Scan for the cell matching the given text and deliver its (x, y) coordinate at center. 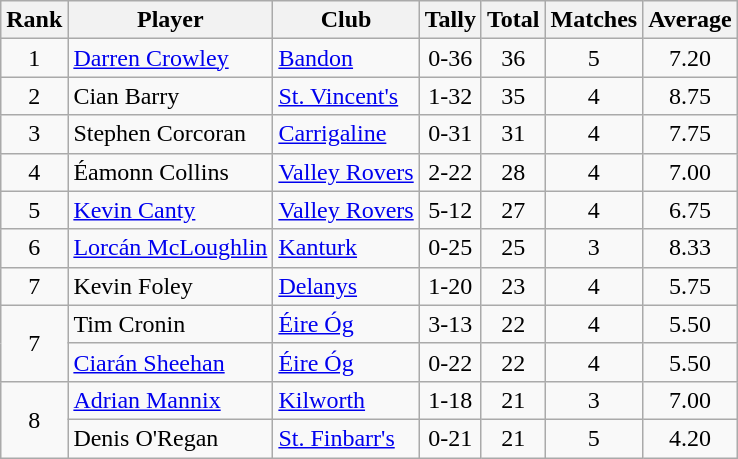
Kevin Foley (170, 286)
Club (346, 20)
1 (34, 58)
7.20 (690, 58)
8 (34, 419)
36 (513, 58)
Darren Crowley (170, 58)
7.75 (690, 134)
Denis O'Regan (170, 438)
Tally (450, 20)
6 (34, 248)
2-22 (450, 172)
Kilworth (346, 400)
0-21 (450, 438)
0-36 (450, 58)
Éamonn Collins (170, 172)
Bandon (346, 58)
1-18 (450, 400)
St. Vincent's (346, 96)
5-12 (450, 210)
23 (513, 286)
Kanturk (346, 248)
Rank (34, 20)
3-13 (450, 324)
0-25 (450, 248)
8.33 (690, 248)
35 (513, 96)
25 (513, 248)
31 (513, 134)
Adrian Mannix (170, 400)
Stephen Corcoran (170, 134)
2 (34, 96)
Delanys (346, 286)
8.75 (690, 96)
27 (513, 210)
Kevin Canty (170, 210)
Ciarán Sheehan (170, 362)
Cian Barry (170, 96)
0-31 (450, 134)
Tim Cronin (170, 324)
Lorcán McLoughlin (170, 248)
1-20 (450, 286)
5.75 (690, 286)
St. Finbarr's (346, 438)
0-22 (450, 362)
Player (170, 20)
6.75 (690, 210)
Carrigaline (346, 134)
28 (513, 172)
Total (513, 20)
4.20 (690, 438)
Average (690, 20)
1-32 (450, 96)
Matches (594, 20)
